Provide the [x, y] coordinate of the cell's center where the given text is located.  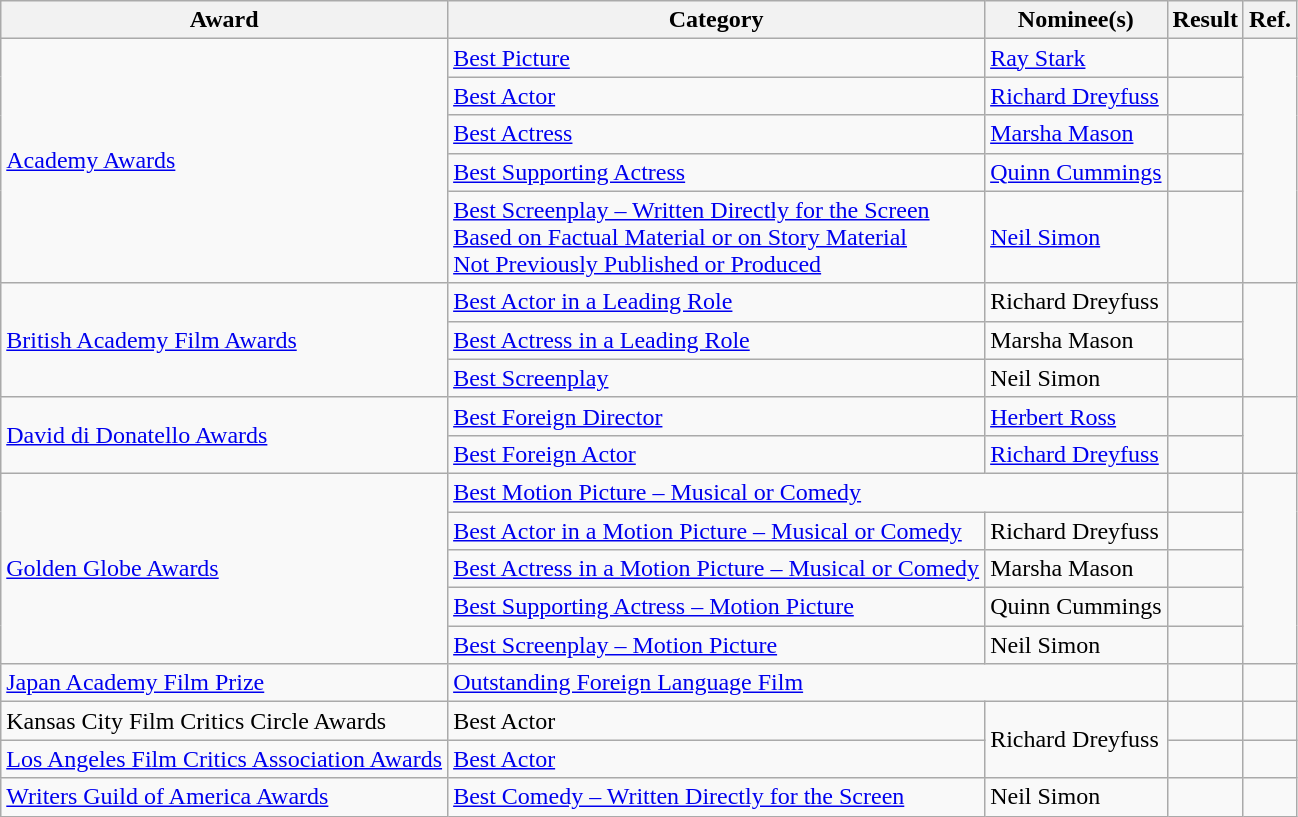
Best Screenplay – Written Directly for the Screen Based on Factual Material or on Story Material Not Previously Published or Produced [716, 237]
Academy Awards [224, 161]
Result [1205, 20]
Best Screenplay – Motion Picture [716, 645]
Outstanding Foreign Language Film [808, 683]
Category [716, 20]
Best Supporting Actress – Motion Picture [716, 607]
British Academy Film Awards [224, 340]
Best Motion Picture – Musical or Comedy [808, 492]
Award [224, 20]
Japan Academy Film Prize [224, 683]
Golden Globe Awards [224, 568]
Los Angeles Film Critics Association Awards [224, 759]
Best Actress in a Leading Role [716, 340]
Best Actress in a Motion Picture – Musical or Comedy [716, 569]
Best Picture [716, 58]
Best Actor in a Leading Role [716, 302]
Best Actor in a Motion Picture – Musical or Comedy [716, 531]
Best Foreign Director [716, 416]
Ray Stark [1076, 58]
Kansas City Film Critics Circle Awards [224, 721]
Best Actress [716, 134]
David di Donatello Awards [224, 435]
Nominee(s) [1076, 20]
Herbert Ross [1076, 416]
Best Foreign Actor [716, 454]
Ref. [1270, 20]
Best Supporting Actress [716, 172]
Writers Guild of America Awards [224, 797]
Best Screenplay [716, 378]
Best Comedy – Written Directly for the Screen [716, 797]
